Identify which cell holds the provided text, then report its [x, y] central coordinate. 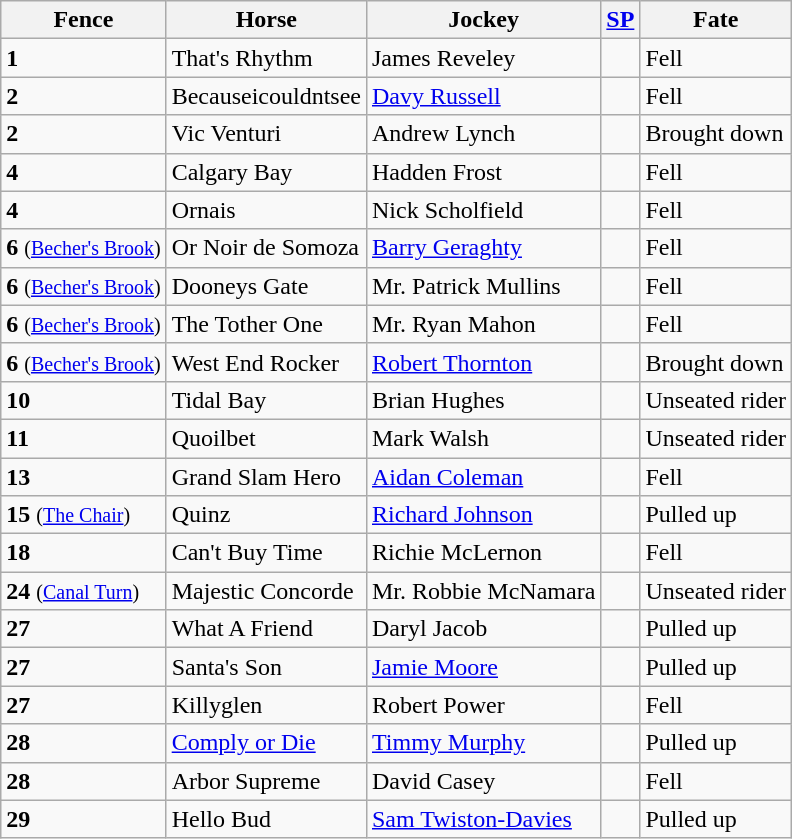
Timmy Murphy [483, 743]
11 [84, 438]
Calgary Bay [266, 172]
James Reveley [483, 58]
13 [84, 477]
Majestic Concorde [266, 591]
Jamie Moore [483, 667]
Hello Bud [266, 819]
Mr. Ryan Mahon [483, 324]
West End Rocker [266, 362]
Robert Power [483, 705]
18 [84, 553]
Quoilbet [266, 438]
Robert Thornton [483, 362]
Comply or Die [266, 743]
Aidan Coleman [483, 477]
Horse [266, 20]
Hadden Frost [483, 172]
Becauseicouldntsee [266, 96]
29 [84, 819]
Ornais [266, 210]
SP [620, 20]
Barry Geraghty [483, 248]
Mr. Patrick Mullins [483, 286]
Fate [716, 20]
That's Rhythm [266, 58]
Andrew Lynch [483, 134]
Tidal Bay [266, 400]
Mark Walsh [483, 438]
David Casey [483, 781]
Arbor Supreme [266, 781]
Richard Johnson [483, 515]
Sam Twiston-Davies [483, 819]
Davy Russell [483, 96]
What A Friend [266, 629]
24 (Canal Turn) [84, 591]
Santa's Son [266, 667]
Can't Buy Time [266, 553]
Dooneys Gate [266, 286]
Jockey [483, 20]
Richie McLernon [483, 553]
Nick Scholfield [483, 210]
10 [84, 400]
Or Noir de Somoza [266, 248]
Mr. Robbie McNamara [483, 591]
Vic Venturi [266, 134]
The Tother One [266, 324]
Quinz [266, 515]
Grand Slam Hero [266, 477]
Killyglen [266, 705]
Daryl Jacob [483, 629]
Brian Hughes [483, 400]
15 (The Chair) [84, 515]
Fence [84, 20]
1 [84, 58]
